Detect which cell encompasses the target text, then output its (X, Y) center coordinate. 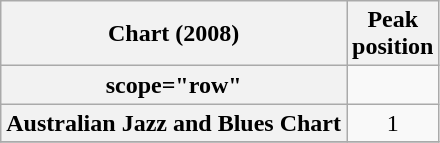
1 (392, 123)
scope="row" (174, 85)
Peakposition (392, 34)
Australian Jazz and Blues Chart (174, 123)
Chart (2008) (174, 34)
